Return [X, Y] of the center of cell containing provided text 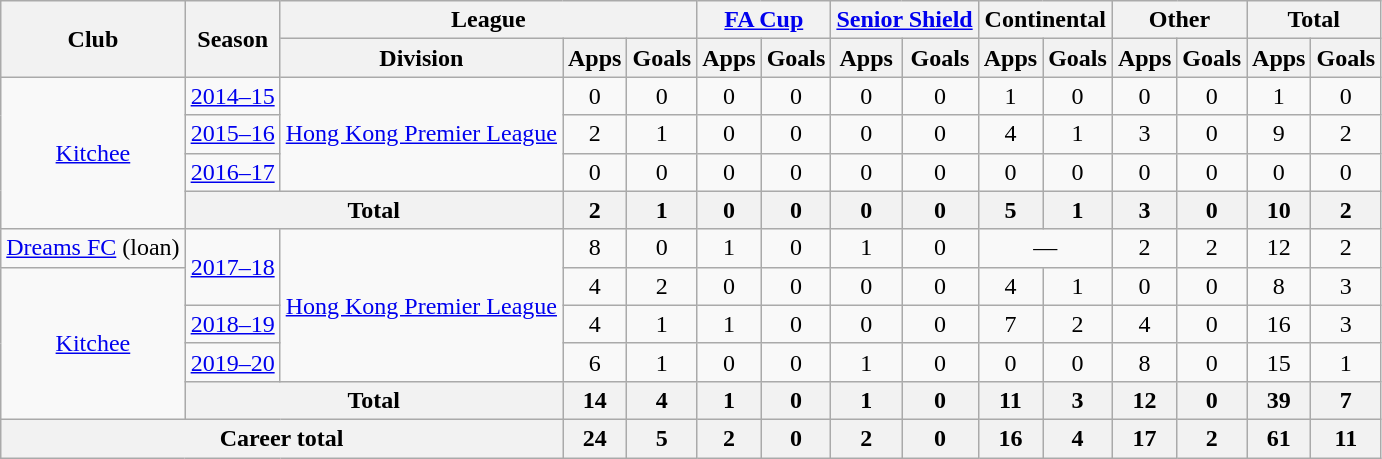
2016–17 [232, 172]
Career total [282, 438]
39 [1279, 400]
Continental [1045, 20]
61 [1279, 438]
6 [594, 362]
League [488, 20]
24 [594, 438]
2018–19 [232, 324]
2014–15 [232, 96]
Other [1179, 20]
10 [1279, 210]
2019–20 [232, 362]
17 [1144, 438]
FA Cup [764, 20]
Season [232, 39]
2017–18 [232, 267]
14 [594, 400]
Senior Shield [904, 20]
Division [421, 58]
9 [1279, 134]
15 [1279, 362]
2015–16 [232, 134]
Dreams FC (loan) [93, 248]
— [1045, 248]
Club [93, 39]
